Scan for the cell matching the given text and deliver its [x, y] coordinate at center. 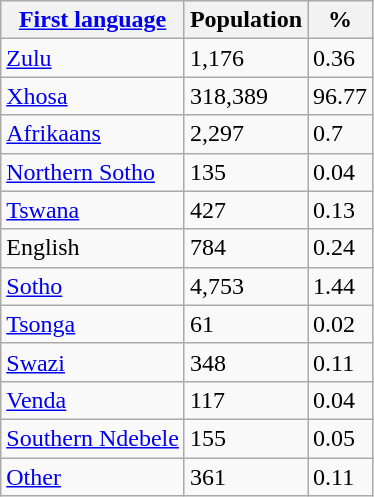
427 [246, 210]
0.7 [340, 134]
1,176 [246, 58]
348 [246, 362]
318,389 [246, 96]
784 [246, 248]
2,297 [246, 134]
English [93, 248]
1.44 [340, 286]
Northern Sotho [93, 172]
0.13 [340, 210]
0.05 [340, 438]
117 [246, 400]
Xhosa [93, 96]
Sotho [93, 286]
Venda [93, 400]
361 [246, 477]
Zulu [93, 58]
0.02 [340, 324]
0.24 [340, 248]
0.36 [340, 58]
135 [246, 172]
First language [93, 20]
61 [246, 324]
Population [246, 20]
Tsonga [93, 324]
155 [246, 438]
Swazi [93, 362]
% [340, 20]
Southern Ndebele [93, 438]
4,753 [246, 286]
Tswana [93, 210]
Other [93, 477]
96.77 [340, 96]
Afrikaans [93, 134]
